Scan for the cell matching the given text and deliver its [X, Y] coordinate at center. 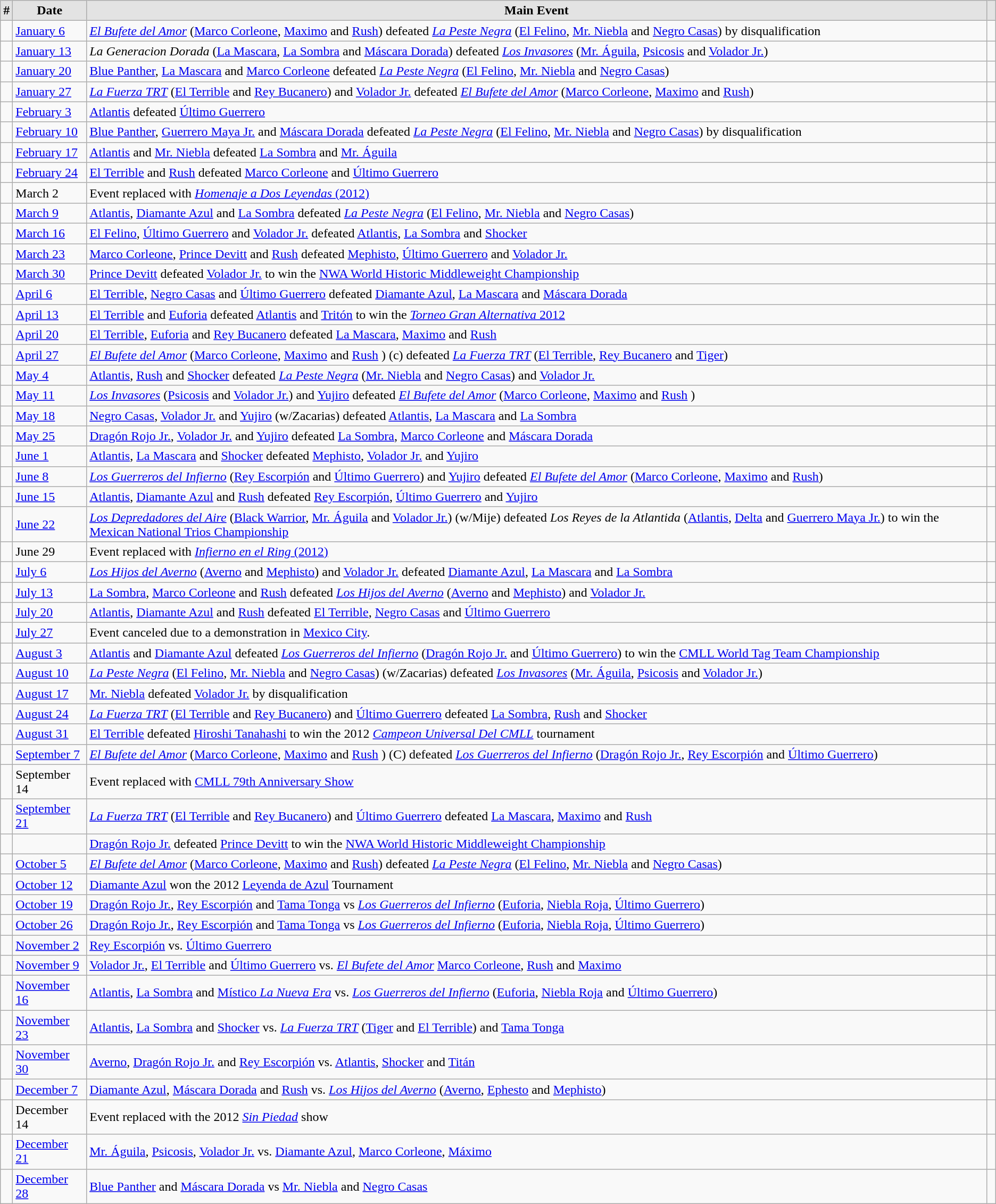
March 23 [50, 254]
June 8 [50, 476]
January 20 [50, 71]
August 24 [50, 714]
December 28 [50, 1186]
Blue Panther and Máscara Dorada vs Mr. Niebla and Negro Casas [537, 1186]
Diamante Azul won the 2012 Leyenda de Azul Tournament [537, 884]
December 14 [50, 1117]
April 27 [50, 355]
Mr. Águila, Psicosis, Volador Jr. vs. Diamante Azul, Marco Corleone, Máximo [537, 1152]
El Terrible and Euforia defeated Atlantis and Tritón to win the Torneo Gran Alternativa 2012 [537, 315]
May 18 [50, 416]
Volador Jr., El Terrible and Último Guerrero vs. El Bufete del Amor Marco Corleone, Rush and Maximo [537, 966]
March 2 [50, 193]
January 27 [50, 92]
November 2 [50, 945]
August 17 [50, 694]
# [6, 11]
October 26 [50, 925]
June 22 [50, 524]
February 17 [50, 152]
June 15 [50, 497]
March 16 [50, 233]
October 12 [50, 884]
Atlantis, La Sombra and Shocker vs. La Fuerza TRT (Tiger and El Terrible) and Tama Tonga [537, 1027]
Atlantis, La Sombra and Místico La Nueva Era vs. Los Guerreros del Infierno (Euforia, Niebla Roja and Último Guerrero) [537, 993]
El Bufete del Amor (Marco Corleone, Maximo and Rush) defeated La Peste Negra (El Felino, Mr. Niebla and Negro Casas) by disqualification [537, 31]
Atlantis, Diamante Azul and Rush defeated Rey Escorpión, Último Guerrero and Yujiro [537, 497]
La Sombra, Marco Corleone and Rush defeated Los Hijos del Averno (Averno and Mephisto) and Volador Jr. [537, 592]
April 13 [50, 315]
Event replaced with Infierno en el Ring (2012) [537, 551]
December 7 [50, 1090]
Mr. Niebla defeated Volador Jr. by disqualification [537, 694]
Event replaced with Homenaje a Dos Leyendas (2012) [537, 193]
Main Event [537, 11]
Dragón Rojo Jr. defeated Prince Devitt to win the NWA World Historic Middleweight Championship [537, 844]
Dragón Rojo Jr., Volador Jr. and Yujiro defeated La Sombra, Marco Corleone and Máscara Dorada [537, 436]
September 21 [50, 817]
Marco Corleone, Prince Devitt and Rush defeated Mephisto, Último Guerrero and Volador Jr. [537, 254]
May 11 [50, 395]
Rey Escorpión vs. Último Guerrero [537, 945]
La Fuerza TRT (El Terrible and Rey Bucanero) and Último Guerrero defeated La Sombra, Rush and Shocker [537, 714]
October 19 [50, 904]
July 6 [50, 572]
January 6 [50, 31]
March 9 [50, 213]
El Terrible defeated Hiroshi Tanahashi to win the 2012 Campeon Universal Del CMLL tournament [537, 734]
Diamante Azul, Máscara Dorada and Rush vs. Los Hijos del Averno (Averno, Ephesto and Mephisto) [537, 1090]
Prince Devitt defeated Volador Jr. to win the NWA World Historic Middleweight Championship [537, 274]
El Bufete del Amor (Marco Corleone, Maximo and Rush) defeated La Peste Negra (El Felino, Mr. Niebla and Negro Casas) [537, 864]
El Terrible, Euforia and Rey Bucanero defeated La Mascara, Maximo and Rush [537, 335]
July 20 [50, 613]
Los Guerreros del Infierno (Rey Escorpión and Último Guerrero) and Yujiro defeated El Bufete del Amor (Marco Corleone, Maximo and Rush) [537, 476]
El Felino, Último Guerrero and Volador Jr. defeated Atlantis, La Sombra and Shocker [537, 233]
November 16 [50, 993]
Atlantis and Mr. Niebla defeated La Sombra and Mr. Águila [537, 152]
Atlantis, Diamante Azul and Rush defeated El Terrible, Negro Casas and Último Guerrero [537, 613]
December 21 [50, 1152]
Negro Casas, Volador Jr. and Yujiro (w/Zacarias) defeated Atlantis, La Mascara and La Sombra [537, 416]
El Bufete del Amor (Marco Corleone, Maximo and Rush ) (c) defeated La Fuerza TRT (El Terrible, Rey Bucanero and Tiger) [537, 355]
April 6 [50, 294]
Averno, Dragón Rojo Jr. and Rey Escorpión vs. Atlantis, Shocker and Titán [537, 1062]
November 30 [50, 1062]
Atlantis defeated Último Guerrero [537, 112]
August 3 [50, 653]
Blue Panther, La Mascara and Marco Corleone defeated La Peste Negra (El Felino, Mr. Niebla and Negro Casas) [537, 71]
July 27 [50, 633]
January 13 [50, 51]
El Terrible and Rush defeated Marco Corleone and Último Guerrero [537, 172]
Atlantis, Rush and Shocker defeated La Peste Negra (Mr. Niebla and Negro Casas) and Volador Jr. [537, 375]
Atlantis, Diamante Azul and La Sombra defeated La Peste Negra (El Felino, Mr. Niebla and Negro Casas) [537, 213]
November 9 [50, 966]
Event canceled due to a demonstration in Mexico City. [537, 633]
Atlantis and Diamante Azul defeated Los Guerreros del Infierno (Dragón Rojo Jr. and Último Guerrero) to win the CMLL World Tag Team Championship [537, 653]
August 10 [50, 673]
La Fuerza TRT (El Terrible and Rey Bucanero) and Volador Jr. defeated El Bufete del Amor (Marco Corleone, Maximo and Rush) [537, 92]
La Fuerza TRT (El Terrible and Rey Bucanero) and Último Guerrero defeated La Mascara, Maximo and Rush [537, 817]
La Peste Negra (El Felino, Mr. Niebla and Negro Casas) (w/Zacarias) defeated Los Invasores (Mr. Águila, Psicosis and Volador Jr.) [537, 673]
Los Invasores (Psicosis and Volador Jr.) and Yujiro defeated El Bufete del Amor (Marco Corleone, Maximo and Rush ) [537, 395]
September 7 [50, 754]
February 24 [50, 172]
June 1 [50, 456]
September 14 [50, 781]
El Terrible, Negro Casas and Último Guerrero defeated Diamante Azul, La Mascara and Máscara Dorada [537, 294]
February 10 [50, 132]
Atlantis, La Mascara and Shocker defeated Mephisto, Volador Jr. and Yujiro [537, 456]
February 3 [50, 112]
November 23 [50, 1027]
May 4 [50, 375]
July 13 [50, 592]
June 29 [50, 551]
August 31 [50, 734]
Event replaced with the 2012 Sin Piedad show [537, 1117]
Los Hijos del Averno (Averno and Mephisto) and Volador Jr. defeated Diamante Azul, La Mascara and La Sombra [537, 572]
Blue Panther, Guerrero Maya Jr. and Máscara Dorada defeated La Peste Negra (El Felino, Mr. Niebla and Negro Casas) by disqualification [537, 132]
May 25 [50, 436]
Event replaced with CMLL 79th Anniversary Show [537, 781]
El Bufete del Amor (Marco Corleone, Maximo and Rush ) (C) defeated Los Guerreros del Infierno (Dragón Rojo Jr., Rey Escorpión and Último Guerrero) [537, 754]
La Generacion Dorada (La Mascara, La Sombra and Máscara Dorada) defeated Los Invasores (Mr. Águila, Psicosis and Volador Jr.) [537, 51]
Date [50, 11]
April 20 [50, 335]
March 30 [50, 274]
October 5 [50, 864]
